Determine the (X, Y) coordinate at the center of the cell enclosing the given text.  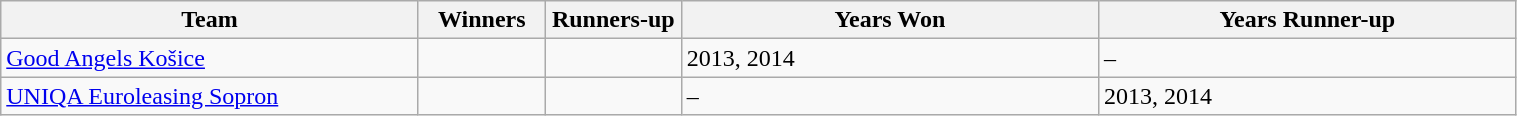
Team (210, 20)
Winners (482, 20)
UNIQA Euroleasing Sopron (210, 96)
Years Won (890, 20)
Runners-up (613, 20)
Years Runner-up (1308, 20)
Good Angels Košice (210, 58)
